Provide the [X, Y] coordinate of the cell's center where the given text is located.  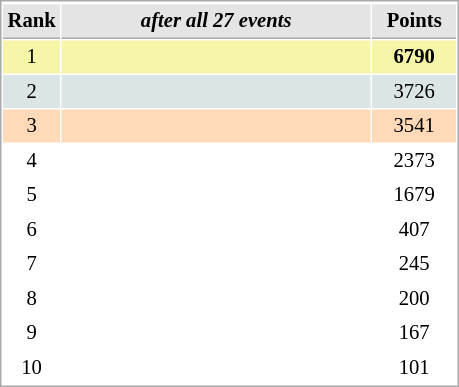
6 [32, 230]
4 [32, 160]
2373 [414, 160]
7 [32, 264]
245 [414, 264]
5 [32, 194]
101 [414, 368]
10 [32, 368]
167 [414, 332]
3541 [414, 126]
1 [32, 56]
407 [414, 230]
3 [32, 126]
3726 [414, 92]
after all 27 events [216, 21]
2 [32, 92]
200 [414, 298]
Points [414, 21]
8 [32, 298]
9 [32, 332]
Rank [32, 21]
1679 [414, 194]
6790 [414, 56]
